Capture the cell that displays the provided text and extract its (x, y) central coordinate. 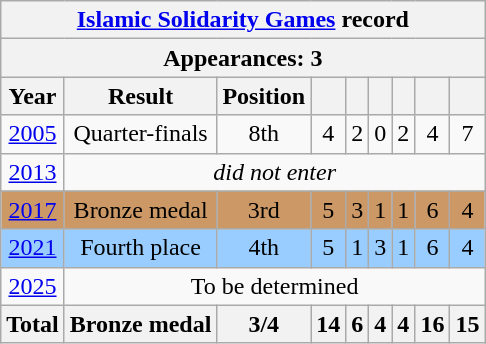
3rd (264, 210)
14 (328, 324)
0 (380, 134)
16 (432, 324)
2013 (33, 172)
3/4 (264, 324)
Islamic Solidarity Games record (243, 20)
2025 (33, 286)
Quarter-finals (140, 134)
7 (468, 134)
2017 (33, 210)
Year (33, 96)
Fourth place (140, 248)
Result (140, 96)
2005 (33, 134)
15 (468, 324)
did not enter (274, 172)
Position (264, 96)
To be determined (274, 286)
Appearances: 3 (243, 58)
Total (33, 324)
8th (264, 134)
2021 (33, 248)
4th (264, 248)
